Capture the cell that displays the provided text and extract its (X, Y) central coordinate. 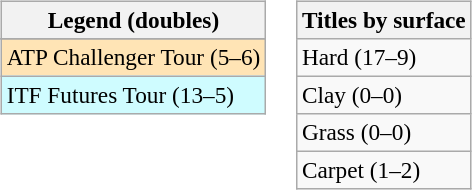
ITF Futures Tour (13–5) (133, 95)
Grass (0–0) (384, 133)
Titles by surface (384, 20)
Clay (0–0) (384, 95)
Legend (doubles) (133, 20)
Hard (17–9) (384, 57)
ATP Challenger Tour (5–6) (133, 57)
Carpet (1–2) (384, 171)
